Scan for the cell matching the given text and deliver its (X, Y) coordinate at center. 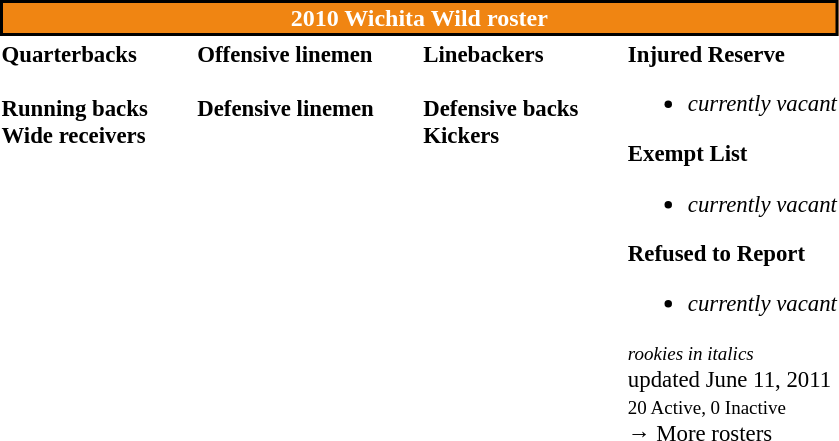
2010 Wichita Wild roster (419, 18)
